Capture the cell that displays the provided text and extract its [X, Y] central coordinate. 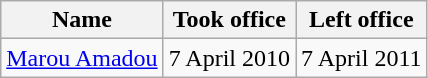
7 April 2011 [362, 58]
Took office [229, 20]
Name [82, 20]
Left office [362, 20]
7 April 2010 [229, 58]
Marou Amadou [82, 58]
